Determine the [X, Y] coordinate at the center of the cell enclosing the given text.  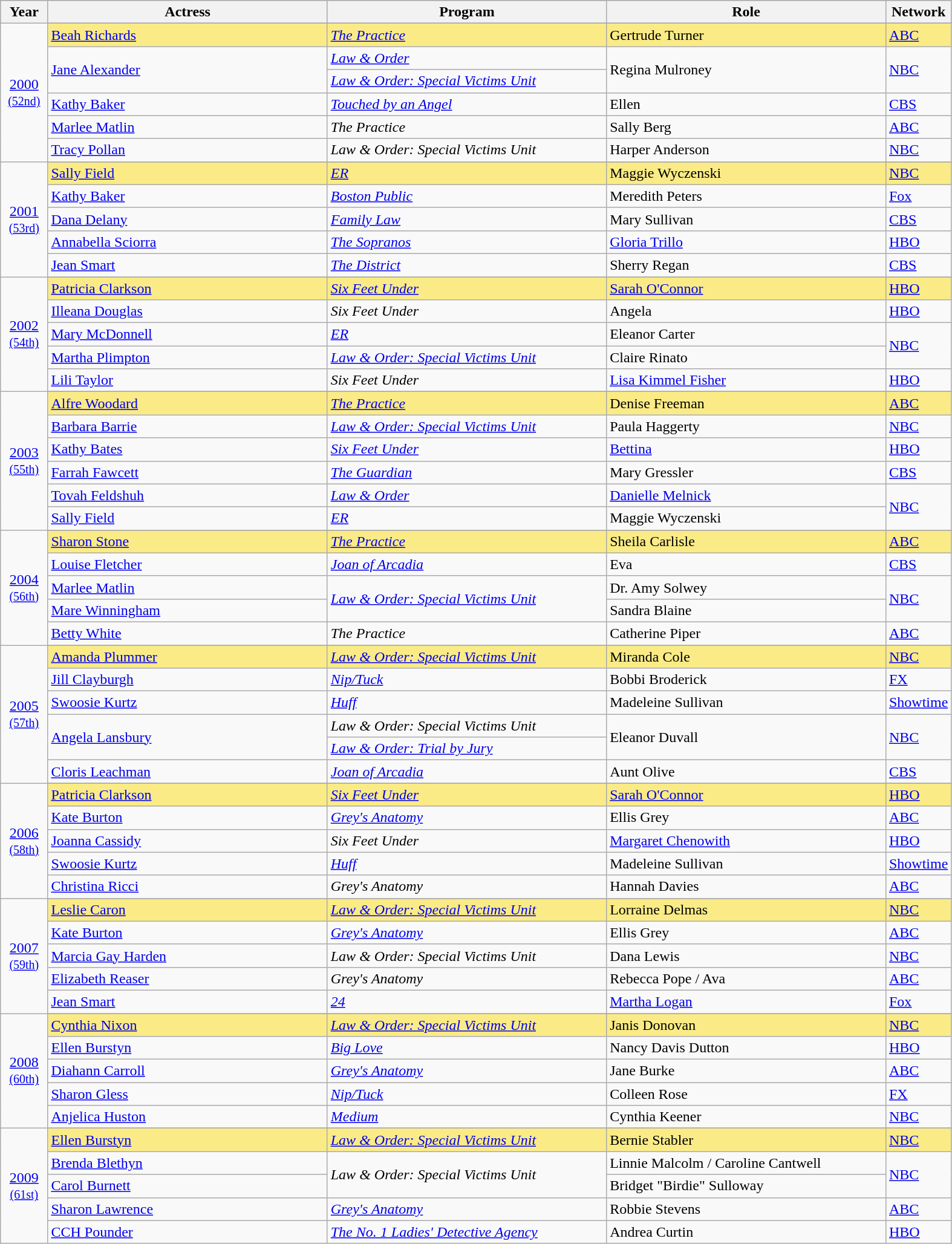
Beah Richards [187, 35]
Dana Lewis [746, 956]
Gloria Trillo [746, 242]
24 [467, 1001]
The District [467, 265]
Nancy Davis Dutton [746, 1048]
Paula Haggerty [746, 426]
Carol Burnett [187, 1186]
Harper Anderson [746, 150]
Miranda Cole [746, 656]
Cynthia Nixon [187, 1025]
2008(60th) [24, 1071]
2004(56th) [24, 587]
Angela Lansbury [187, 737]
Colleen Rose [746, 1094]
2009(61st) [24, 1186]
Cloris Leachman [187, 772]
Jill Clayburgh [187, 680]
Joanna Cassidy [187, 841]
Bridget "Birdie" Sulloway [746, 1186]
Medium [467, 1117]
Eva [746, 564]
Sally Berg [746, 127]
Mary Sullivan [746, 219]
Anjelica Huston [187, 1117]
Annabella Sciorra [187, 242]
Eleanor Duvall [746, 737]
Elizabeth Reaser [187, 979]
Bettina [746, 449]
Dr. Amy Solwey [746, 587]
Louise Fletcher [187, 564]
2005(57th) [24, 714]
The Guardian [467, 472]
Illeana Douglas [187, 311]
Janis Donovan [746, 1025]
Linnie Malcolm / Caroline Cantwell [746, 1163]
2007(59th) [24, 956]
Kathy Bates [187, 449]
2001(53rd) [24, 219]
Angela [746, 311]
Betty White [187, 633]
Sharon Stone [187, 541]
Sharon Lawrence [187, 1209]
CCH Pounder [187, 1232]
Sheila Carlisle [746, 541]
Claire Rinato [746, 357]
Danielle Melnick [746, 495]
Mary Gressler [746, 472]
The No. 1 Ladies' Detective Agency [467, 1232]
Alfre Woodard [187, 403]
Martha Plimpton [187, 357]
Christina Ricci [187, 887]
Andrea Curtin [746, 1232]
Martha Logan [746, 1001]
2002(54th) [24, 334]
Bernie Stabler [746, 1140]
Regina Mulroney [746, 70]
Amanda Plummer [187, 656]
Family Law [467, 219]
Law & Order: Trial by Jury [467, 749]
Barbara Barrie [187, 426]
2003(55th) [24, 461]
Eleanor Carter [746, 334]
Hannah Davies [746, 887]
Aunt Olive [746, 772]
Big Love [467, 1048]
Jane Burke [746, 1071]
The Sopranos [467, 242]
Diahann Carroll [187, 1071]
Sandra Blaine [746, 610]
Lisa Kimmel Fisher [746, 380]
Jane Alexander [187, 70]
Catherine Piper [746, 633]
2000(52nd) [24, 93]
Lorraine Delmas [746, 910]
Mare Winningham [187, 610]
Bobbi Broderick [746, 680]
Marcia Gay Harden [187, 956]
Cynthia Keener [746, 1117]
Leslie Caron [187, 910]
Farrah Fawcett [187, 472]
Year [24, 12]
Network [918, 12]
Denise Freeman [746, 403]
Dana Delany [187, 219]
Sharon Gless [187, 1094]
Actress [187, 12]
Sherry Regan [746, 265]
2006(58th) [24, 841]
Ellen [746, 104]
Robbie Stevens [746, 1209]
Margaret Chenowith [746, 841]
Meredith Peters [746, 196]
Lili Taylor [187, 380]
Tovah Feldshuh [187, 495]
Touched by an Angel [467, 104]
Program [467, 12]
Brenda Blethyn [187, 1163]
Mary McDonnell [187, 334]
Rebecca Pope / Ava [746, 979]
Boston Public [467, 196]
Gertrude Turner [746, 35]
Tracy Pollan [187, 150]
Role [746, 12]
